Return (X, Y) of the center of cell containing provided text 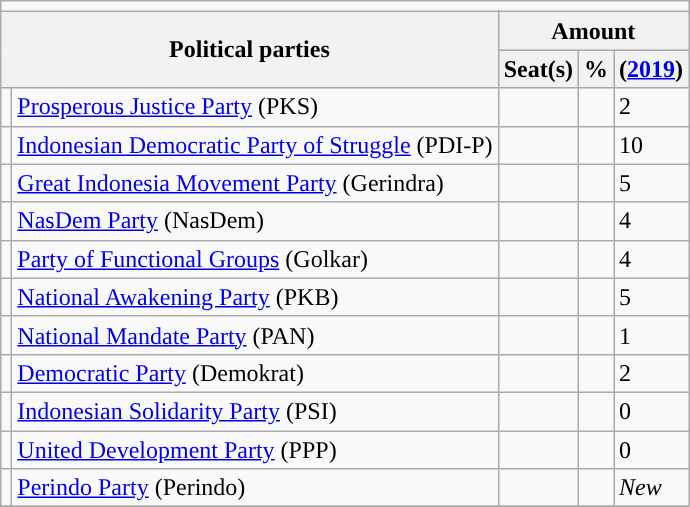
Amount (593, 31)
Party of Functional Groups (Golkar) (255, 259)
Great Indonesia Movement Party (Gerindra) (255, 183)
1 (652, 335)
National Mandate Party (PAN) (255, 335)
Prosperous Justice Party (PKS) (255, 107)
Indonesian Democratic Party of Struggle (PDI-P) (255, 145)
Seat(s) (538, 69)
% (596, 69)
Indonesian Solidarity Party (PSI) (255, 411)
National Awakening Party (PKB) (255, 297)
United Development Party (PPP) (255, 449)
NasDem Party (NasDem) (255, 221)
New (652, 488)
Perindo Party (Perindo) (255, 488)
Democratic Party (Demokrat) (255, 373)
10 (652, 145)
(2019) (652, 69)
Political parties (250, 50)
